Output the (X, Y) coordinate of the center of the cell containing the given text.  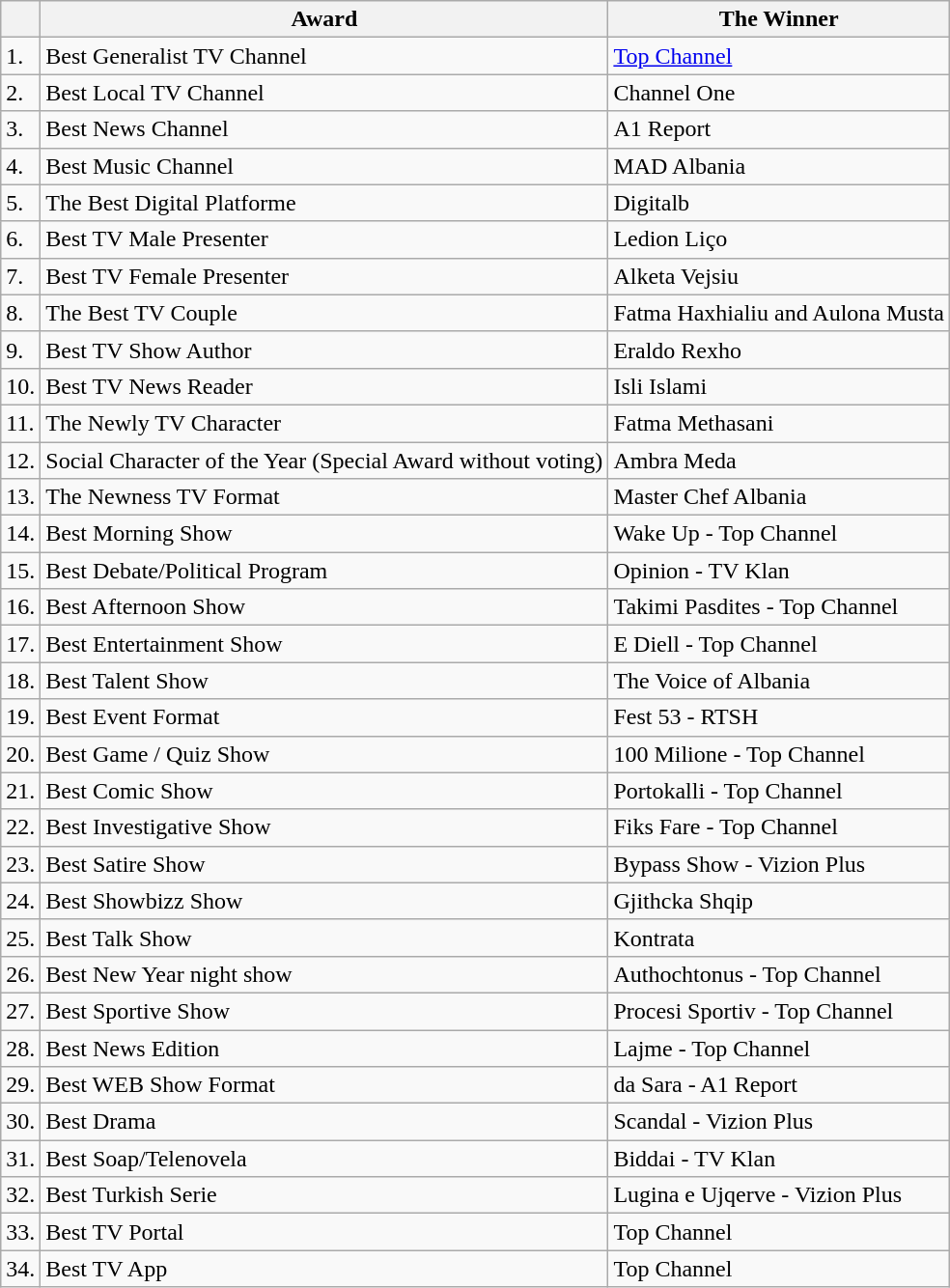
Best Entertainment Show (324, 644)
27. (21, 1011)
The Newly TV Character (324, 423)
Takimi Pasdites - Top Channel (779, 607)
7. (21, 276)
Best Drama (324, 1122)
MAD Albania (779, 166)
Bypass Show - Vizion Plus (779, 864)
Scandal - Vizion Plus (779, 1122)
Alketa Vejsiu (779, 276)
Best Soap/Telenovela (324, 1159)
32. (21, 1195)
Best Music Channel (324, 166)
The Newness TV Format (324, 497)
Best Showbizz Show (324, 901)
Best News Channel (324, 129)
5. (21, 203)
9. (21, 350)
29. (21, 1085)
Wake Up - Top Channel (779, 534)
The Best TV Couple (324, 313)
6. (21, 239)
10. (21, 386)
Fiks Fare - Top Channel (779, 827)
1. (21, 56)
13. (21, 497)
Best Turkish Serie (324, 1195)
Fatma Methasani (779, 423)
34. (21, 1269)
2. (21, 93)
21. (21, 791)
17. (21, 644)
Best TV Female Presenter (324, 276)
Fest 53 - RTSH (779, 717)
Lugina e Ujqerve - Vizion Plus (779, 1195)
24. (21, 901)
Best Satire Show (324, 864)
33. (21, 1232)
Lajme - Top Channel (779, 1048)
Best Game / Quiz Show (324, 754)
4. (21, 166)
Best Event Format (324, 717)
Best TV News Reader (324, 386)
Best Debate/Political Program (324, 571)
25. (21, 938)
30. (21, 1122)
Fatma Haxhialiu and Aulona Musta (779, 313)
14. (21, 534)
16. (21, 607)
Best TV Portal (324, 1232)
Portokalli - Top Channel (779, 791)
Social Character of the Year (Special Award without voting) (324, 461)
Master Chef Albania (779, 497)
22. (21, 827)
Kontrata (779, 938)
Ledion Liço (779, 239)
Biddai - TV Klan (779, 1159)
28. (21, 1048)
A1 Report (779, 129)
Best Talk Show (324, 938)
E Diell - Top Channel (779, 644)
Best TV Male Presenter (324, 239)
Gjithcka Shqip (779, 901)
Award (324, 19)
Best TV App (324, 1269)
The Best Digital Platforme (324, 203)
Eraldo Rexho (779, 350)
Best Local TV Channel (324, 93)
Best Afternoon Show (324, 607)
23. (21, 864)
15. (21, 571)
3. (21, 129)
Isli Islami (779, 386)
11. (21, 423)
Opinion - TV Klan (779, 571)
100 Milione - Top Channel (779, 754)
Best Sportive Show (324, 1011)
Procesi Sportiv - Top Channel (779, 1011)
Best Comic Show (324, 791)
Ambra Meda (779, 461)
20. (21, 754)
8. (21, 313)
Digitalb (779, 203)
The Voice of Albania (779, 681)
12. (21, 461)
Best Generalist TV Channel (324, 56)
Channel One (779, 93)
da Sara - A1 Report (779, 1085)
Best Talent Show (324, 681)
Best TV Show Author (324, 350)
Best New Year night show (324, 974)
31. (21, 1159)
19. (21, 717)
18. (21, 681)
Best Investigative Show (324, 827)
Best WEB Show Format (324, 1085)
The Winner (779, 19)
26. (21, 974)
Authochtonus - Top Channel (779, 974)
Best News Edition (324, 1048)
Best Morning Show (324, 534)
